Provide the [X, Y] coordinate of the cell's center where the given text is located.  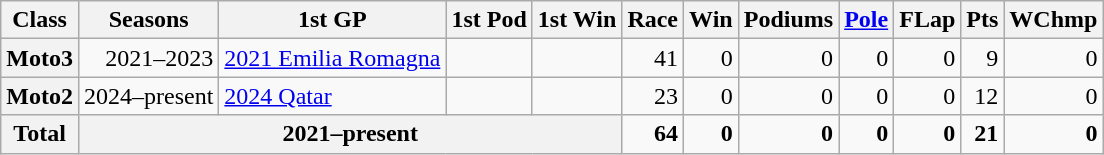
41 [653, 58]
Pts [982, 20]
Moto2 [40, 96]
1st Pod [489, 20]
Class [40, 20]
Race [653, 20]
2024 Qatar [332, 96]
2021–2023 [148, 58]
Seasons [148, 20]
Moto3 [40, 58]
2024–present [148, 96]
9 [982, 58]
21 [982, 134]
FLap [928, 20]
Win [712, 20]
23 [653, 96]
1st Win [577, 20]
2021–present [350, 134]
2021 Emilia Romagna [332, 58]
64 [653, 134]
12 [982, 96]
Pole [866, 20]
Total [40, 134]
WChmp [1054, 20]
1st GP [332, 20]
Podiums [788, 20]
